Extract the [x, y] coordinate from the center of the cell holding the provided text.  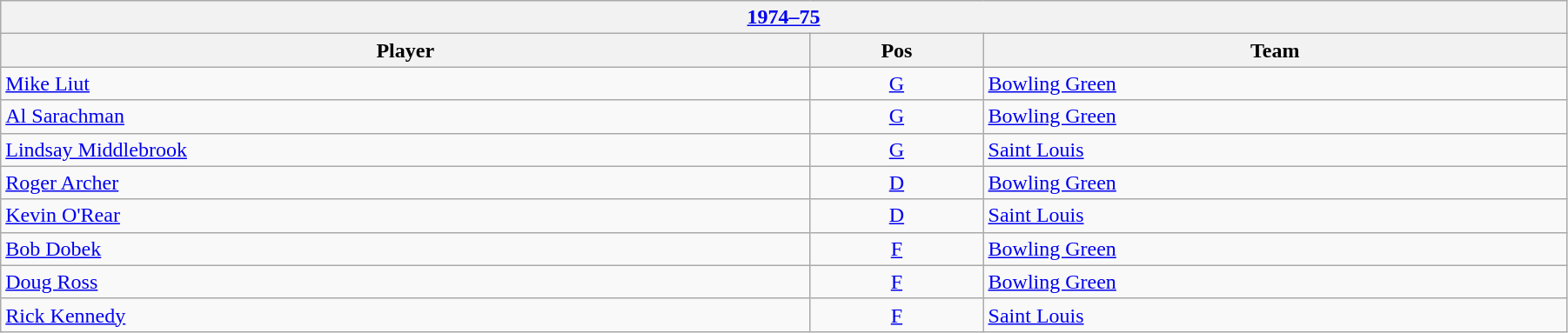
Roger Archer [405, 183]
Player [405, 50]
Kevin O'Rear [405, 216]
Doug Ross [405, 282]
Rick Kennedy [405, 315]
Team [1275, 50]
Mike Liut [405, 83]
Bob Dobek [405, 249]
Al Sarachman [405, 117]
Pos [896, 50]
1974–75 [784, 17]
Lindsay Middlebrook [405, 150]
